Scan for the cell matching the given text and deliver its (x, y) coordinate at center. 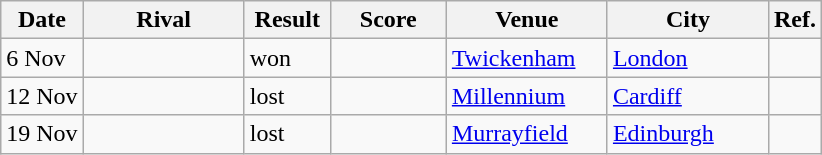
Twickenham (526, 58)
Date (42, 20)
Murrayfield (526, 134)
Venue (526, 20)
City (688, 20)
Edinburgh (688, 134)
Cardiff (688, 96)
Rival (164, 20)
London (688, 58)
Result (287, 20)
6 Nov (42, 58)
12 Nov (42, 96)
19 Nov (42, 134)
Ref. (794, 20)
Millennium (526, 96)
won (287, 58)
Score (388, 20)
